Return [X, Y] of the center of cell containing provided text 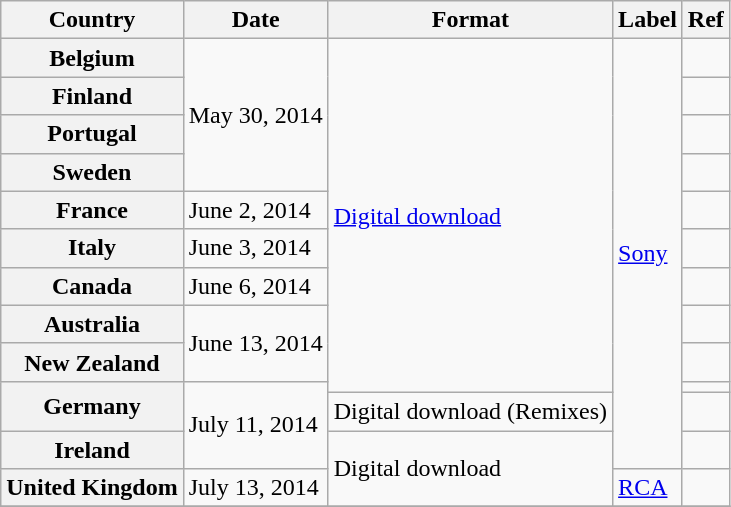
Portugal [92, 134]
May 30, 2014 [256, 115]
Finland [92, 96]
United Kingdom [92, 488]
Ref [706, 20]
Belgium [92, 58]
Date [256, 20]
June 3, 2014 [256, 248]
Italy [92, 248]
July 13, 2014 [256, 488]
Label [648, 20]
Country [92, 20]
Canada [92, 286]
New Zealand [92, 362]
Sony [648, 254]
Sweden [92, 172]
Ireland [92, 449]
RCA [648, 488]
Digital download (Remixes) [470, 411]
Australia [92, 324]
Format [470, 20]
France [92, 210]
June 13, 2014 [256, 343]
July 11, 2014 [256, 424]
June 6, 2014 [256, 286]
Germany [92, 406]
June 2, 2014 [256, 210]
